Capture the cell that displays the provided text and extract its (X, Y) central coordinate. 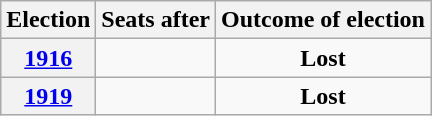
Seats after (156, 20)
Election (48, 20)
Outcome of election (324, 20)
1916 (48, 58)
1919 (48, 96)
